Detect which cell encompasses the target text, then output its (x, y) center coordinate. 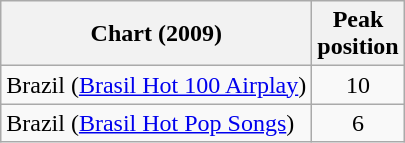
6 (358, 123)
Chart (2009) (156, 34)
Brazil (Brasil Hot 100 Airplay) (156, 85)
Brazil (Brasil Hot Pop Songs) (156, 123)
10 (358, 85)
Peakposition (358, 34)
